Provide the [x, y] coordinate of the cell's center where the given text is located.  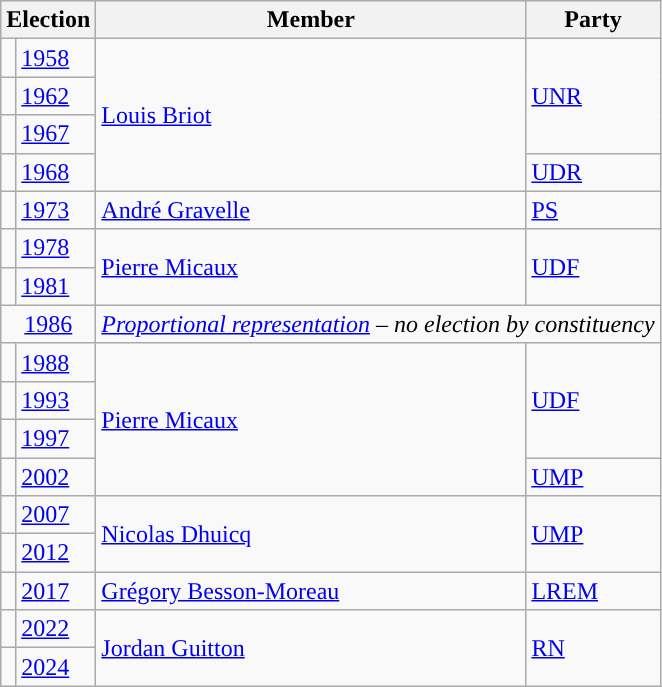
1973 [56, 210]
Election [48, 20]
PS [593, 210]
2007 [56, 515]
1981 [56, 286]
1978 [56, 248]
RN [593, 648]
Grégory Besson-Moreau [311, 591]
Proportional representation – no election by constituency [378, 324]
Jordan Guitton [311, 648]
1993 [56, 400]
UNR [593, 96]
1968 [56, 172]
2017 [56, 591]
1962 [56, 96]
André Gravelle [311, 210]
1988 [56, 362]
1997 [56, 438]
2024 [56, 667]
Member [311, 20]
1958 [56, 58]
Louis Briot [311, 115]
Party [593, 20]
2002 [56, 477]
1986 [48, 324]
2012 [56, 553]
UDR [593, 172]
1967 [56, 134]
LREM [593, 591]
Nicolas Dhuicq [311, 534]
2022 [56, 629]
